Output the (x, y) coordinate of the center of the cell containing the given text.  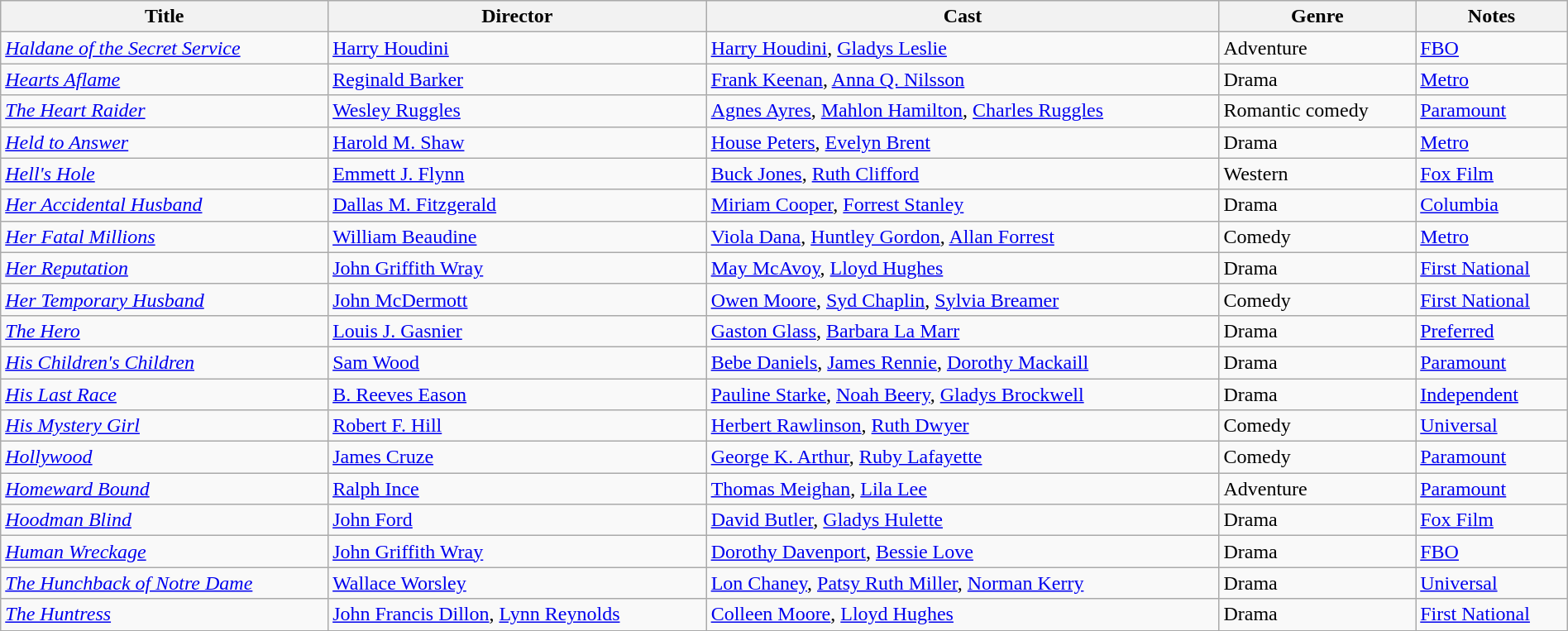
Her Reputation (165, 268)
Independent (1492, 394)
B. Reeves Eason (518, 394)
The Heart Raider (165, 111)
Hearts Aflame (165, 79)
Reginald Barker (518, 79)
George K. Arthur, Ruby Lafayette (963, 457)
Director (518, 17)
Pauline Starke, Noah Beery, Gladys Brockwell (963, 394)
His Mystery Girl (165, 426)
Bebe Daniels, James Rennie, Dorothy Mackaill (963, 362)
Haldane of the Secret Service (165, 48)
Thomas Meighan, Lila Lee (963, 489)
Harold M. Shaw (518, 142)
The Huntress (165, 614)
Buck Jones, Ruth Clifford (963, 174)
Hell's Hole (165, 174)
Cast (963, 17)
Dallas M. Fitzgerald (518, 205)
Hoodman Blind (165, 520)
David Butler, Gladys Hulette (963, 520)
Her Fatal Millions (165, 237)
Agnes Ayres, Mahlon Hamilton, Charles Ruggles (963, 111)
Gaston Glass, Barbara La Marr (963, 331)
Held to Answer (165, 142)
Viola Dana, Huntley Gordon, Allan Forrest (963, 237)
Owen Moore, Syd Chaplin, Sylvia Breamer (963, 299)
Western (1317, 174)
John Ford (518, 520)
Preferred (1492, 331)
May McAvoy, Lloyd Hughes (963, 268)
House Peters, Evelyn Brent (963, 142)
Her Temporary Husband (165, 299)
Title (165, 17)
Notes (1492, 17)
Frank Keenan, Anna Q. Nilsson (963, 79)
The Hero (165, 331)
Human Wreckage (165, 552)
Harry Houdini, Gladys Leslie (963, 48)
Herbert Rawlinson, Ruth Dwyer (963, 426)
Ralph Ince (518, 489)
Emmett J. Flynn (518, 174)
Her Accidental Husband (165, 205)
Lon Chaney, Patsy Ruth Miller, Norman Kerry (963, 583)
Wallace Worsley (518, 583)
Wesley Ruggles (518, 111)
Dorothy Davenport, Bessie Love (963, 552)
The Hunchback of Notre Dame (165, 583)
John McDermott (518, 299)
Sam Wood (518, 362)
Louis J. Gasnier (518, 331)
Colleen Moore, Lloyd Hughes (963, 614)
Miriam Cooper, Forrest Stanley (963, 205)
John Francis Dillon, Lynn Reynolds (518, 614)
His Last Race (165, 394)
His Children's Children (165, 362)
Homeward Bound (165, 489)
Columbia (1492, 205)
Hollywood (165, 457)
William Beaudine (518, 237)
Harry Houdini (518, 48)
Romantic comedy (1317, 111)
Genre (1317, 17)
James Cruze (518, 457)
Robert F. Hill (518, 426)
